Search for the cell housing the specified text and yield its [X, Y] center coordinate. 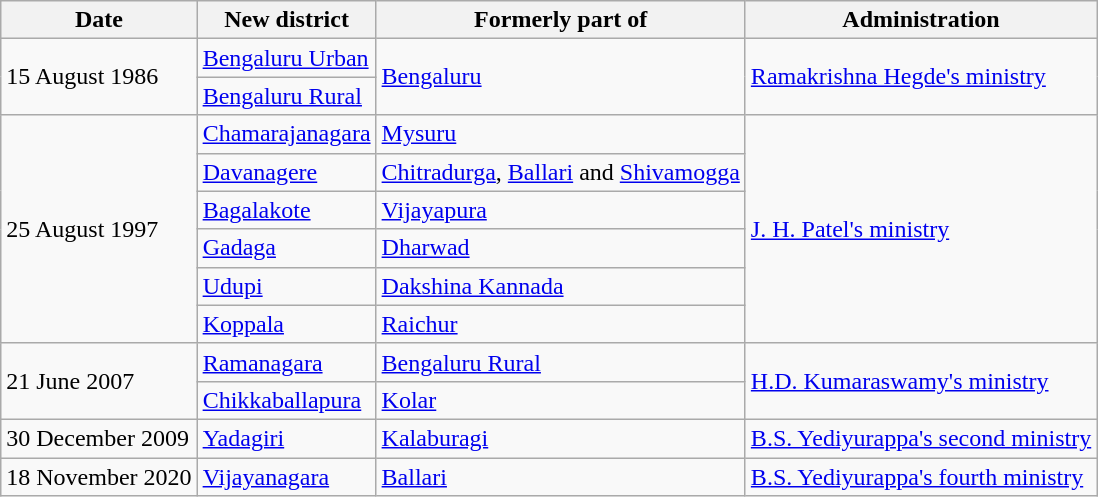
Udupi [286, 286]
Mysuru [560, 134]
Bengaluru [560, 77]
Bengaluru Urban [286, 58]
H.D. Kumaraswamy's ministry [920, 381]
Formerly part of [560, 20]
25 August 1997 [99, 229]
Koppala [286, 324]
Chamarajanagara [286, 134]
Kolar [560, 400]
Dharwad [560, 248]
30 December 2009 [99, 438]
Administration [920, 20]
Ballari [560, 477]
Vijayapura [560, 210]
B.S. Yediyurappa's fourth ministry [920, 477]
Gadaga [286, 248]
Date [99, 20]
Davanagere [286, 172]
Vijayanagara [286, 477]
Ramanagara [286, 362]
Kalaburagi [560, 438]
Yadagiri [286, 438]
21 June 2007 [99, 381]
Ramakrishna Hegde's ministry [920, 77]
Chikkaballapura [286, 400]
B.S. Yediyurappa's second ministry [920, 438]
15 August 1986 [99, 77]
Bagalakote [286, 210]
New district [286, 20]
J. H. Patel's ministry [920, 229]
Dakshina Kannada [560, 286]
18 November 2020 [99, 477]
Chitradurga, Ballari and Shivamogga [560, 172]
Raichur [560, 324]
